Identify which cell holds the provided text, then report its (X, Y) central coordinate. 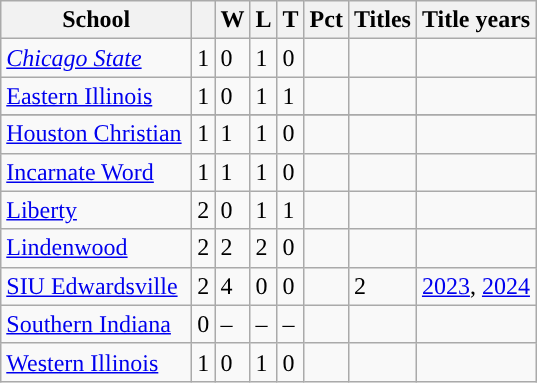
Lindenwood (96, 248)
Western Illinois (96, 362)
Titles (382, 20)
Pct (326, 20)
Chicago State (96, 58)
Eastern Illinois (96, 96)
Houston Christian (96, 134)
SIU Edwardsville (96, 286)
Incarnate Word (96, 172)
4 (232, 286)
T (290, 20)
Southern Indiana (96, 324)
Title years (476, 20)
2023, 2024 (476, 286)
Liberty (96, 210)
School (96, 20)
L (264, 20)
W (232, 20)
